Find where the given text appears and provide that cell's center as [x, y] coordinate. 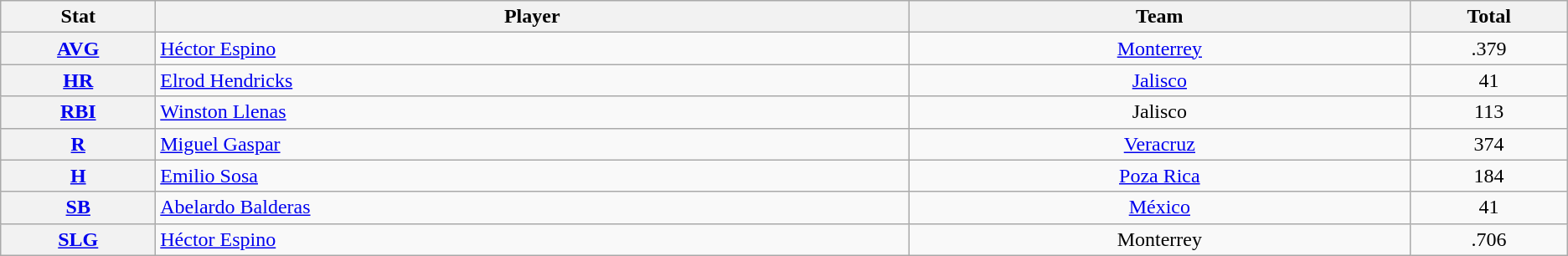
R [79, 144]
AVG [79, 49]
Miguel Gaspar [533, 144]
SLG [79, 239]
374 [1489, 144]
Total [1489, 17]
Veracruz [1159, 144]
113 [1489, 112]
SB [79, 207]
H [79, 176]
Elrod Hendricks [533, 80]
RBI [79, 112]
Player [533, 17]
.379 [1489, 49]
Poza Rica [1159, 176]
.706 [1489, 239]
Team [1159, 17]
México [1159, 207]
184 [1489, 176]
Abelardo Balderas [533, 207]
Winston Llenas [533, 112]
Stat [79, 17]
HR [79, 80]
Emilio Sosa [533, 176]
